Return (X, Y) of the center of cell containing provided text 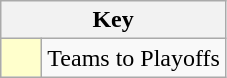
Teams to Playoffs (134, 58)
Key (114, 20)
